Search for the cell housing the specified text and yield its [x, y] center coordinate. 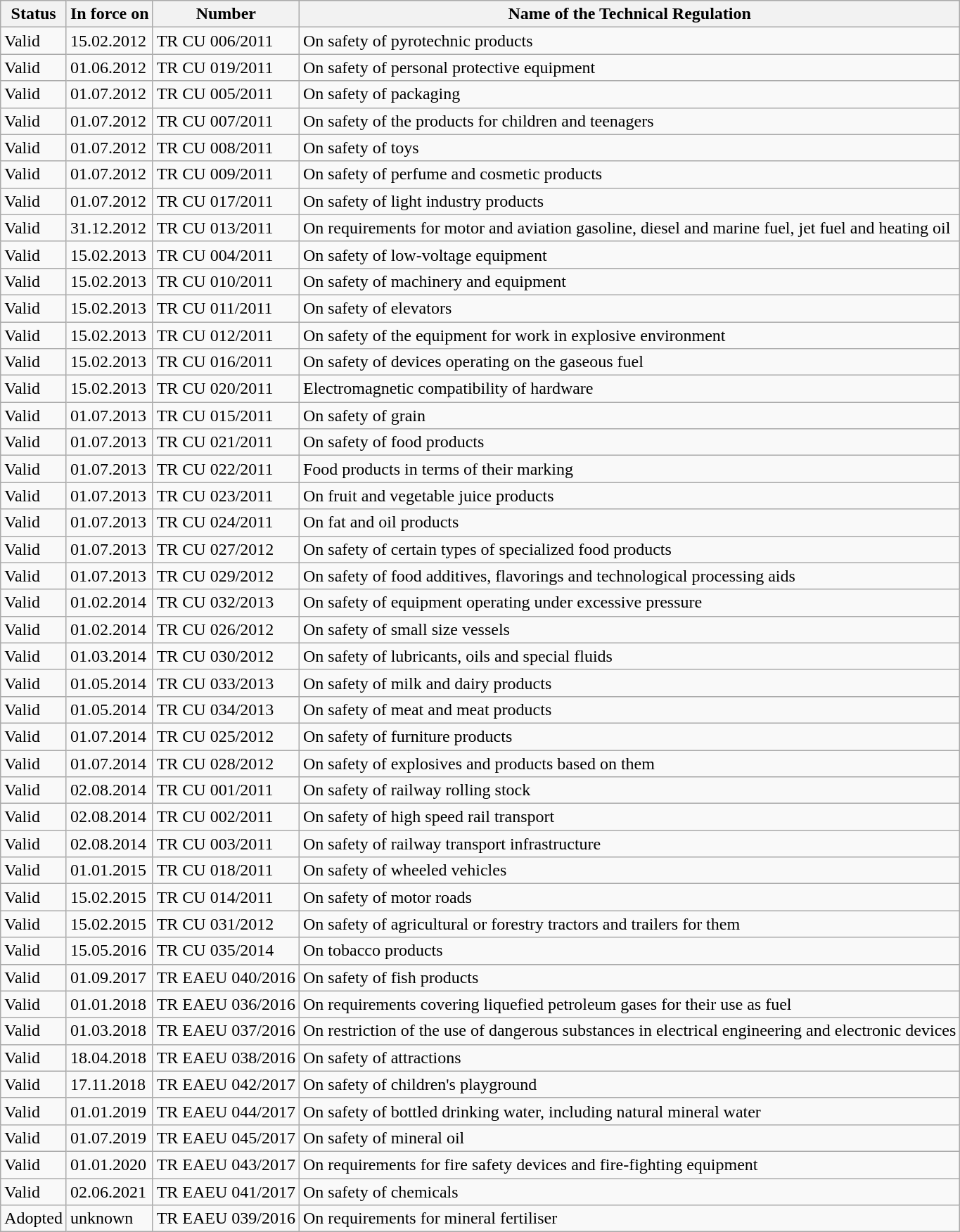
TR EAEU 040/2016 [226, 977]
On requirements for mineral fertiliser [629, 1219]
On safety of the equipment for work in explosive environment [629, 335]
On safety of light industry products [629, 201]
18.04.2018 [110, 1058]
On safety of perfume and cosmetic products [629, 174]
On safety of food products [629, 442]
TR EAEU 039/2016 [226, 1219]
TR CU 029/2012 [226, 576]
01.01.2018 [110, 1004]
TR CU 014/2011 [226, 897]
On safety of toys [629, 148]
On safety of personal protective equipment [629, 68]
On safety of mineral oil [629, 1138]
On safety of fish products [629, 977]
TR CU 013/2011 [226, 228]
02.06.2021 [110, 1192]
TR EAEU 036/2016 [226, 1004]
On safety of chemicals [629, 1192]
TR CU 008/2011 [226, 148]
TR CU 018/2011 [226, 871]
01.01.2015 [110, 871]
TR CU 010/2011 [226, 281]
TR EAEU 041/2017 [226, 1192]
On requirements for motor and aviation gasoline, diesel and marine fuel, jet fuel and heating oil [629, 228]
TR CU 020/2011 [226, 389]
On safety of devices operating on the gaseous fuel [629, 362]
Number [226, 14]
On safety of railway transport infrastructure [629, 844]
15.02.2012 [110, 41]
On requirements for fire safety devices and fire-fighting equipment [629, 1164]
On safety of grain [629, 416]
TR CU 017/2011 [226, 201]
15.05.2016 [110, 951]
TR CU 006/2011 [226, 41]
TR CU 005/2011 [226, 94]
TR CU 016/2011 [226, 362]
In force on [110, 14]
01.01.2020 [110, 1164]
On safety of attractions [629, 1058]
TR CU 024/2011 [226, 522]
On safety of explosives and products based on them [629, 763]
TR CU 030/2012 [226, 656]
TR EAEU 038/2016 [226, 1058]
TR CU 021/2011 [226, 442]
On safety of packaging [629, 94]
On safety of certain types of specialized food products [629, 549]
TR CU 011/2011 [226, 308]
TR CU 001/2011 [226, 790]
On safety of small size vessels [629, 629]
TR CU 003/2011 [226, 844]
On safety of machinery and equipment [629, 281]
TR CU 002/2011 [226, 817]
TR CU 019/2011 [226, 68]
On tobacco products [629, 951]
On safety of meat and meat products [629, 710]
01.07.2019 [110, 1138]
On safety of elevators [629, 308]
TR CU 023/2011 [226, 496]
TR CU 032/2013 [226, 603]
TR EAEU 045/2017 [226, 1138]
TR CU 033/2013 [226, 683]
TR CU 022/2011 [226, 469]
TR EAEU 037/2016 [226, 1031]
01.09.2017 [110, 977]
TR CU 026/2012 [226, 629]
On safety of children's playground [629, 1084]
TR CU 025/2012 [226, 736]
On safety of wheeled vehicles [629, 871]
On safety of high speed rail transport [629, 817]
On requirements covering liquefied petroleum gases for their use as fuel [629, 1004]
TR CU 028/2012 [226, 763]
On safety of railway rolling stock [629, 790]
On safety of equipment operating under excessive pressure [629, 603]
01.06.2012 [110, 68]
01.01.2019 [110, 1111]
TR CU 007/2011 [226, 121]
TR EAEU 044/2017 [226, 1111]
On safety of pyrotechnic products [629, 41]
Food products in terms of their marking [629, 469]
01.03.2018 [110, 1031]
On safety of furniture products [629, 736]
Status [34, 14]
TR CU 009/2011 [226, 174]
On fat and oil products [629, 522]
On safety of bottled drinking water, including natural mineral water [629, 1111]
TR CU 027/2012 [226, 549]
On safety of food additives, flavorings and technological processing aids [629, 576]
31.12.2012 [110, 228]
Electromagnetic compatibility of hardware [629, 389]
01.03.2014 [110, 656]
TR EAEU 042/2017 [226, 1084]
On safety of agricultural or forestry tractors and trailers for them [629, 924]
On safety of milk and dairy products [629, 683]
On safety of low-voltage equipment [629, 255]
Name of the Technical Regulation [629, 14]
TR EAEU 043/2017 [226, 1164]
TR CU 034/2013 [226, 710]
TR CU 031/2012 [226, 924]
On safety of lubricants, oils and special fluids [629, 656]
17.11.2018 [110, 1084]
TR CU 012/2011 [226, 335]
On safety of motor roads [629, 897]
TR CU 004/2011 [226, 255]
On restriction of the use of dangerous substances in electrical engineering and electronic devices [629, 1031]
On fruit and vegetable juice products [629, 496]
TR CU 035/2014 [226, 951]
TR CU 015/2011 [226, 416]
Adopted [34, 1219]
unknown [110, 1219]
On safety of the products for children and teenagers [629, 121]
